Detect which cell encompasses the target text, then output its (X, Y) center coordinate. 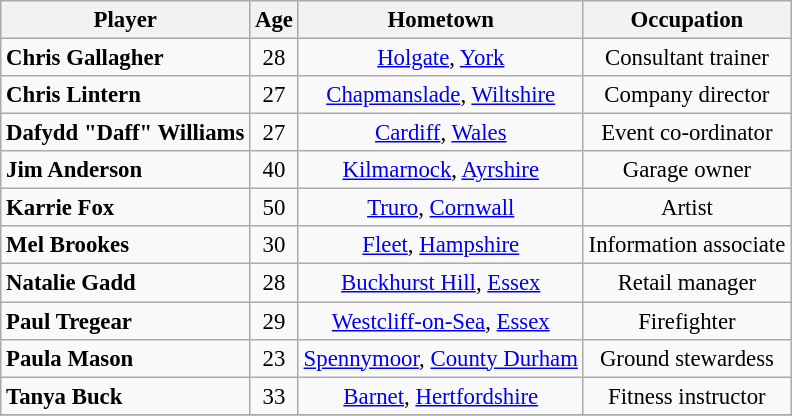
Information associate (686, 245)
Barnet, Hertfordshire (440, 396)
Chapmanslade, Wiltshire (440, 95)
Chris Gallagher (126, 58)
40 (274, 170)
Natalie Gadd (126, 283)
Retail manager (686, 283)
Spennymoor, County Durham (440, 358)
Buckhurst Hill, Essex (440, 283)
Tanya Buck (126, 396)
23 (274, 358)
Dafydd "Daff" Williams (126, 133)
Cardiff, Wales (440, 133)
Paul Tregear (126, 321)
Garage owner (686, 170)
Jim Anderson (126, 170)
Firefighter (686, 321)
Event co-ordinator (686, 133)
Company director (686, 95)
Hometown (440, 20)
Karrie Fox (126, 208)
Paula Mason (126, 358)
Fitness instructor (686, 396)
Artist (686, 208)
33 (274, 396)
Westcliff-on-Sea, Essex (440, 321)
Age (274, 20)
Truro, Cornwall (440, 208)
30 (274, 245)
Occupation (686, 20)
29 (274, 321)
Fleet, Hampshire (440, 245)
Ground stewardess (686, 358)
Kilmarnock, Ayrshire (440, 170)
Chris Lintern (126, 95)
Holgate, York (440, 58)
Consultant trainer (686, 58)
Mel Brookes (126, 245)
50 (274, 208)
Player (126, 20)
